Return [x, y] of the center of cell containing provided text 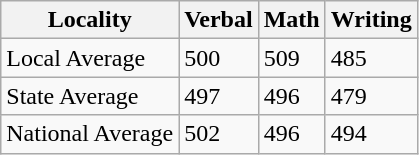
Writing [371, 20]
State Average [90, 96]
497 [219, 96]
Math [292, 20]
Local Average [90, 58]
Verbal [219, 20]
479 [371, 96]
National Average [90, 134]
500 [219, 58]
494 [371, 134]
485 [371, 58]
Locality [90, 20]
509 [292, 58]
502 [219, 134]
